Extract the (x, y) coordinate from the center of the cell holding the provided text.  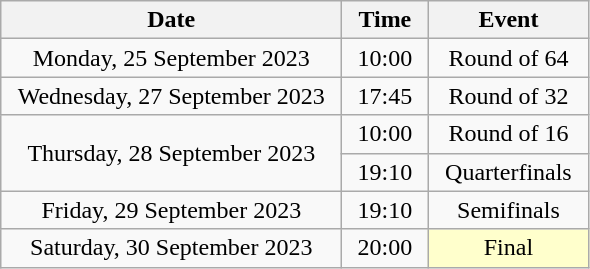
Saturday, 30 September 2023 (172, 248)
Date (172, 20)
20:00 (385, 248)
Time (385, 20)
Round of 64 (508, 58)
Round of 32 (508, 96)
17:45 (385, 96)
Friday, 29 September 2023 (172, 210)
Semifinals (508, 210)
Event (508, 20)
Thursday, 28 September 2023 (172, 153)
Monday, 25 September 2023 (172, 58)
Quarterfinals (508, 172)
Final (508, 248)
Wednesday, 27 September 2023 (172, 96)
Round of 16 (508, 134)
